Output the (X, Y) coordinate of the center of the cell containing the given text.  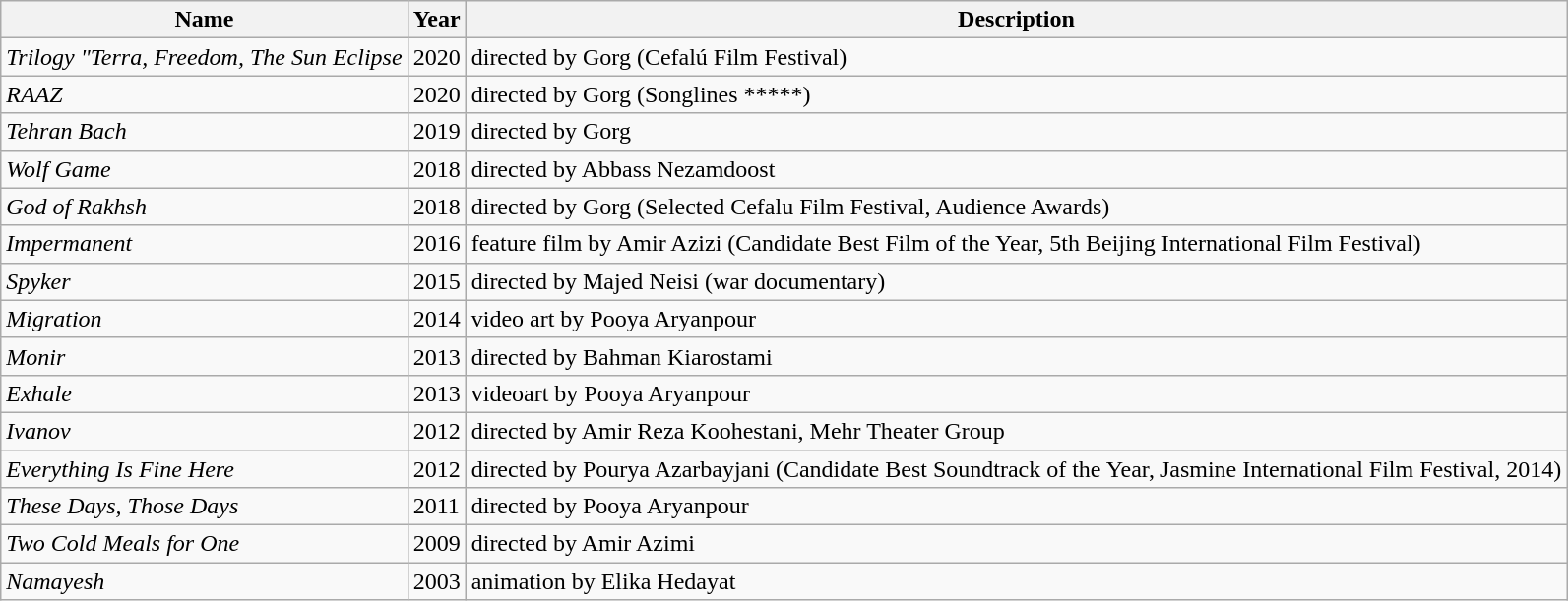
Trilogy "Terra, Freedom, The Sun Eclipse (205, 57)
directed by Abbass Nezamdoost (1016, 169)
directed by Pourya Azarbayjani (Candidate Best Soundtrack of the Year, Jasmine International Film Festival, 2014) (1016, 469)
Namayesh (205, 581)
Tehran Bach (205, 132)
Impermanent (205, 244)
RAAZ (205, 94)
video art by Pooya Aryanpour (1016, 319)
Wolf Game (205, 169)
Migration (205, 319)
2011 (437, 507)
Everything Is Fine Here (205, 469)
Spyker (205, 281)
2003 (437, 581)
videoart by Pooya Aryanpour (1016, 393)
2009 (437, 544)
animation by Elika Hedayat (1016, 581)
Ivanov (205, 431)
directed by Amir Reza Koohestani, Mehr Theater Group (1016, 431)
2014 (437, 319)
directed by Pooya Aryanpour (1016, 507)
directed by Gorg (Cefalú Film Festival) (1016, 57)
Year (437, 20)
directed by Amir Azimi (1016, 544)
directed by Gorg (Songlines *****) (1016, 94)
Two Cold Meals for One (205, 544)
directed by Bahman Kiarostami (1016, 356)
Name (205, 20)
God of Rakhsh (205, 207)
2016 (437, 244)
2015 (437, 281)
feature film by Amir Azizi (Candidate Best Film of the Year, 5th Beijing International Film Festival) (1016, 244)
directed by Gorg (Selected Cefalu Film Festival, Audience Awards) (1016, 207)
Description (1016, 20)
directed by Majed Neisi (war documentary) (1016, 281)
Monir (205, 356)
2019 (437, 132)
directed by Gorg (1016, 132)
These Days, Those Days (205, 507)
Exhale (205, 393)
